Return the (X, Y) coordinate for the center point of the cell that contains the specified text.  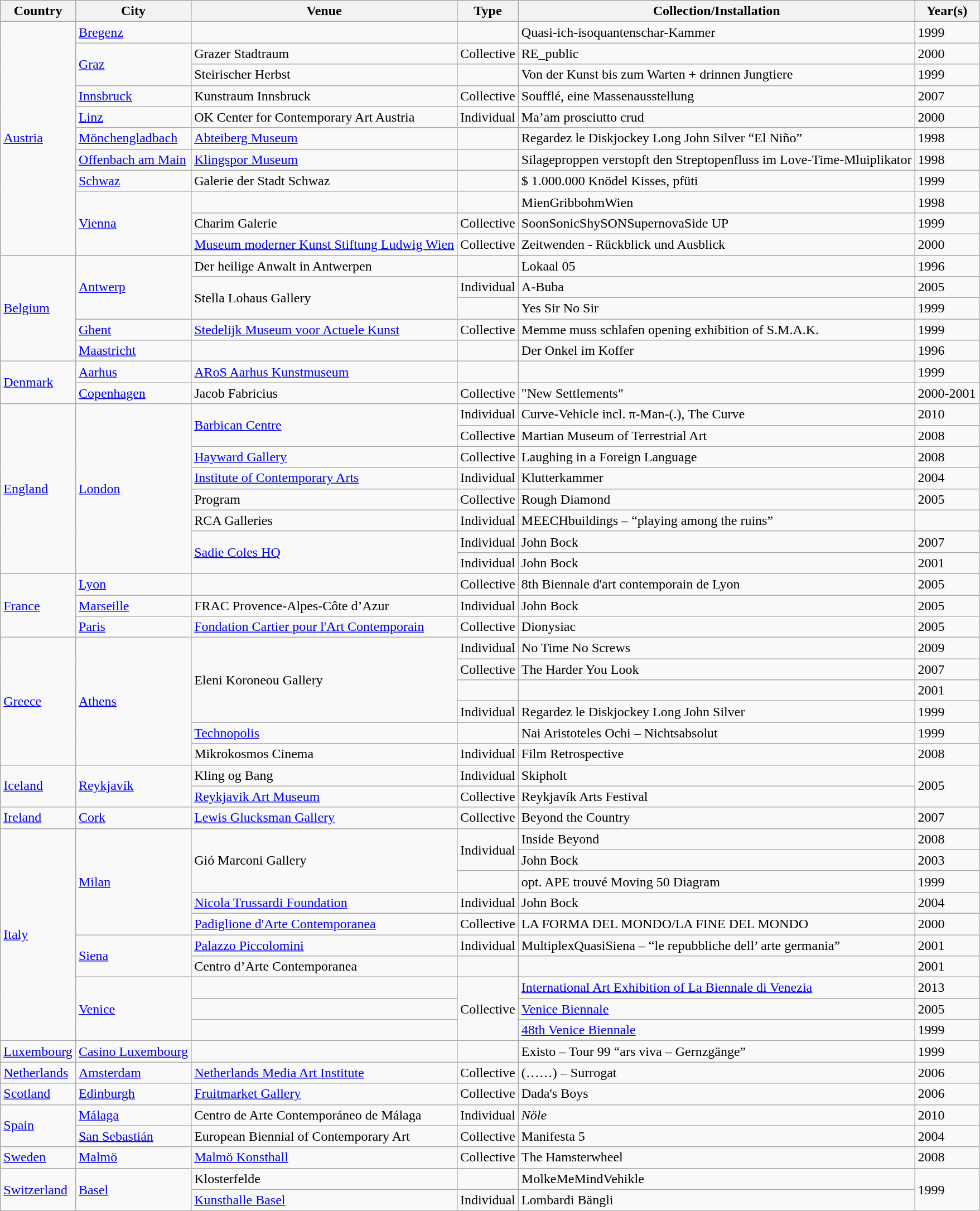
Type (488, 11)
Ghent (133, 330)
SoonSonicShySONSupernovaSide UP (716, 223)
Lokaal 05 (716, 266)
8th Biennale d'art contemporain de Lyon (716, 584)
Paris (133, 627)
MolkeMeMindVehikle (716, 1179)
Galerie der Stadt Schwaz (325, 181)
Stella Lohaus Gallery (325, 298)
Milan (133, 881)
Memme muss schlafen opening exhibition of S.M.A.K. (716, 330)
City (133, 11)
Austria (38, 138)
MienGribbohmWien (716, 202)
International Art Exhibition of La Biennale di Venezia (716, 988)
London (133, 489)
Der Onkel im Koffer (716, 351)
No Time No Screws (716, 648)
Hayward Gallery (325, 457)
Charim Galerie (325, 223)
Offenbach am Main (133, 160)
opt. APE trouvé Moving 50 Diagram (716, 881)
Klutterkammer (716, 478)
Malmö Konsthall (325, 1157)
Sweden (38, 1157)
Innsbruck (133, 96)
Eleni Koroneou Gallery (325, 680)
Stedelijk Museum voor Actuele Kunst (325, 330)
Program (325, 499)
Nai Aristoteles Ochi – Nichtsabsolut (716, 733)
England (38, 489)
Fruitmarket Gallery (325, 1094)
A-Buba (716, 287)
Aarhus (133, 372)
Jacob Fabricius (325, 393)
Kling og Bang (325, 775)
Sadie Coles HQ (325, 552)
Institute of Contemporary Arts (325, 478)
Regardez le Diskjockey Long John Silver (716, 712)
Yes Sir No Sir (716, 308)
Padiglione d'Arte Contemporanea (325, 924)
2003 (947, 860)
Netherlands (38, 1073)
Von der Kunst bis zum Warten + drinnen Jungtiere (716, 75)
Silageproppen verstopft den Streptopenfluss im Love-Time-Mluiplikator (716, 160)
Regardez le Diskjockey Long John Silver “El Niño” (716, 138)
Soufflé, eine Massenausstellung (716, 96)
Kunsthalle Basel (325, 1200)
Belgium (38, 308)
Reykjavík (133, 786)
Kunstraum Innsbruck (325, 96)
Grazer Stadtraum (325, 54)
Luxembourg (38, 1051)
Amsterdam (133, 1073)
2000-2001 (947, 393)
ARoS Aarhus Kunstmuseum (325, 372)
Edinburgh (133, 1094)
Collection/Installation (716, 11)
Gió Marconi Gallery (325, 860)
OK Center for Contemporary Art Austria (325, 117)
Laughing in a Foreign Language (716, 457)
Skipholt (716, 775)
"New Settlements" (716, 393)
Museum moderner Kunst Stiftung Ludwig Wien (325, 244)
Beyond the Country (716, 818)
Existo – Tour 99 “ars viva – Gernzgänge” (716, 1051)
Mönchengladbach (133, 138)
Lewis Glucksman Gallery (325, 818)
Manifesta 5 (716, 1136)
Centro de Arte Contemporáneo de Málaga (325, 1115)
The Harder You Look (716, 669)
Switzerland (38, 1189)
Centro d’Arte Contemporanea (325, 967)
Antwerp (133, 287)
Ireland (38, 818)
Italy (38, 935)
Siena (133, 956)
Country (38, 11)
FRAC Provence-Alpes-Côte d’Azur (325, 605)
Graz (133, 64)
Barbican Centre (325, 425)
Venice (133, 1009)
Martian Museum of Terrestrial Art (716, 436)
Venue (325, 11)
Malmö (133, 1157)
Linz (133, 117)
Year(s) (947, 11)
RCA Galleries (325, 520)
Marseille (133, 605)
Steirischer Herbst (325, 75)
Curve-Vehicle incl. π-Man-(.), The Curve (716, 414)
48th Venice Biennale (716, 1030)
San Sebastián (133, 1136)
Maastricht (133, 351)
Zeitwenden - Rückblick und Ausblick (716, 244)
Der heilige Anwalt in Antwerpen (325, 266)
Lombardi Bängli (716, 1200)
Schwaz (133, 181)
Nöle (716, 1115)
Basel (133, 1189)
Klingspor Museum (325, 160)
Dada's Boys (716, 1094)
Technopolis (325, 733)
Mikrokosmos Cinema (325, 754)
Casino Luxembourg (133, 1051)
MultiplexQuasiSiena – “le repubbliche dell’ arte germania” (716, 945)
Denmark (38, 383)
2013 (947, 988)
MEECHbuildings – “playing among the ruins” (716, 520)
Málaga (133, 1115)
LA FORMA DEL MONDO/LA FINE DEL MONDO (716, 924)
Ma’am prosciutto crud (716, 117)
RE_public (716, 54)
Nicola Trussardi Foundation (325, 903)
$ 1.000.000 Knödel Kisses, pfüti (716, 181)
Fondation Cartier pour l'Art Contemporain (325, 627)
Scotland (38, 1094)
Dionysiac (716, 627)
Reykjavik Art Museum (325, 797)
European Biennial of Contemporary Art (325, 1136)
Vienna (133, 223)
The Hamsterwheel (716, 1157)
Quasi-ich-isoquantenschar-Kammer (716, 32)
Spain (38, 1126)
France (38, 605)
Inside Beyond (716, 839)
Bregenz (133, 32)
Iceland (38, 786)
Palazzo Piccolomini (325, 945)
Greece (38, 701)
Cork (133, 818)
2009 (947, 648)
Lyon (133, 584)
Copenhagen (133, 393)
Rough Diamond (716, 499)
(……) – Surrogat (716, 1073)
Reykjavík Arts Festival (716, 797)
Venice Biennale (716, 1009)
Abteiberg Museum (325, 138)
Film Retrospective (716, 754)
Athens (133, 701)
Klosterfelde (325, 1179)
Netherlands Media Art Institute (325, 1073)
